Pinpoint the cell where the given text exists, returning its (X, Y) midpoint coordinate. 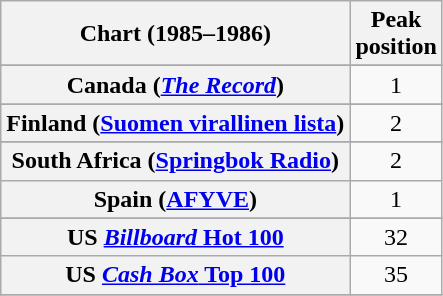
US Billboard Hot 100 (176, 237)
Peakposition (396, 34)
South Africa (Springbok Radio) (176, 161)
Chart (1985–1986) (176, 34)
Canada (The Record) (176, 85)
Finland (Suomen virallinen lista) (176, 123)
32 (396, 237)
35 (396, 275)
US Cash Box Top 100 (176, 275)
Spain (AFYVE) (176, 199)
